Determine the (x, y) coordinate at the center of the cell enclosing the given text.  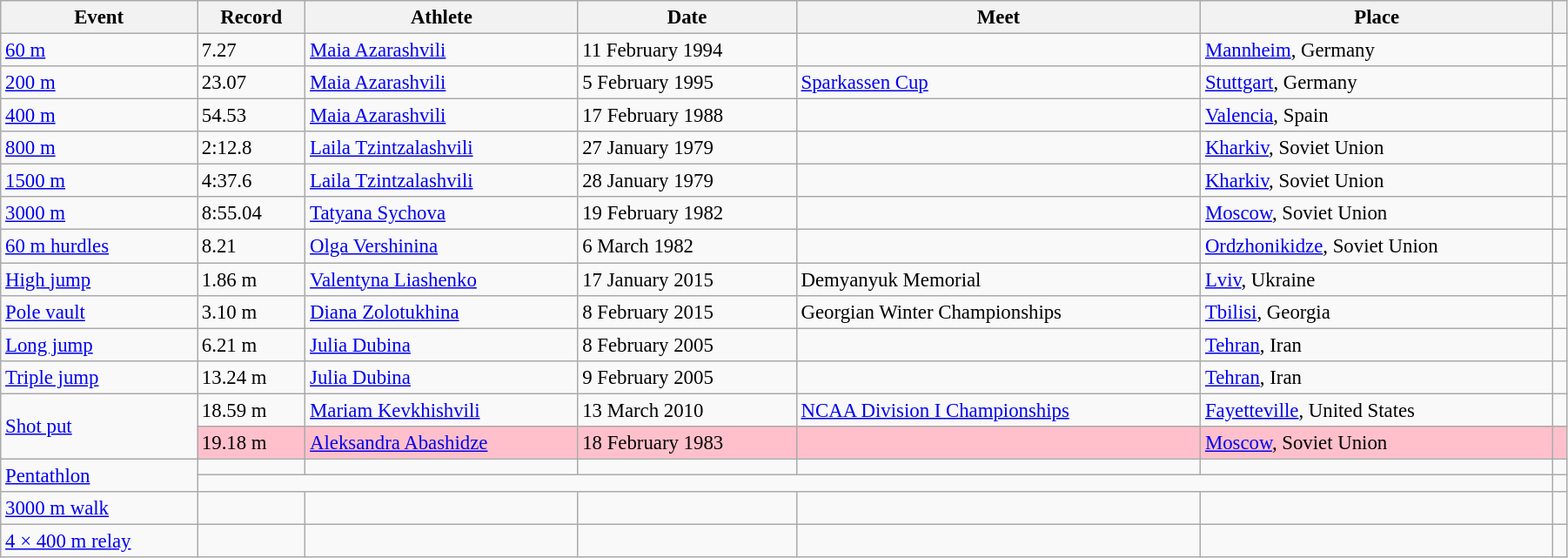
Georgian Winter Championships (998, 312)
17 February 1988 (687, 116)
Long jump (99, 345)
5 February 1995 (687, 83)
13.24 m (251, 377)
6 March 1982 (687, 246)
Aleksandra Abashidze (442, 443)
8.21 (251, 246)
Diana Zolotukhina (442, 312)
60 m hurdles (99, 246)
200 m (99, 83)
Ordzhonikidze, Soviet Union (1377, 246)
11 February 1994 (687, 50)
Pentathlon (99, 475)
9 February 2005 (687, 377)
Triple jump (99, 377)
23.07 (251, 83)
1500 m (99, 181)
28 January 1979 (687, 181)
19 February 1982 (687, 213)
Record (251, 17)
NCAA Division I Championships (998, 410)
4 × 400 m relay (99, 541)
Demyanyuk Memorial (998, 279)
High jump (99, 279)
1.86 m (251, 279)
18 February 1983 (687, 443)
Athlete (442, 17)
60 m (99, 50)
8 February 2015 (687, 312)
18.59 m (251, 410)
Sparkassen Cup (998, 83)
3000 m walk (99, 508)
2:12.8 (251, 148)
13 March 2010 (687, 410)
Tatyana Sychova (442, 213)
Fayetteville, United States (1377, 410)
400 m (99, 116)
Olga Vershinina (442, 246)
3.10 m (251, 312)
6.21 m (251, 345)
17 January 2015 (687, 279)
Valentyna Liashenko (442, 279)
Pole vault (99, 312)
3000 m (99, 213)
Meet (998, 17)
Mannheim, Germany (1377, 50)
8 February 2005 (687, 345)
4:37.6 (251, 181)
Tbilisi, Georgia (1377, 312)
Shot put (99, 427)
Stuttgart, Germany (1377, 83)
54.53 (251, 116)
800 m (99, 148)
7.27 (251, 50)
Valencia, Spain (1377, 116)
Date (687, 17)
Lviv, Ukraine (1377, 279)
27 January 1979 (687, 148)
Place (1377, 17)
Mariam Kevkhishvili (442, 410)
19.18 m (251, 443)
8:55.04 (251, 213)
Event (99, 17)
